Return (X, Y) of the center of cell containing provided text 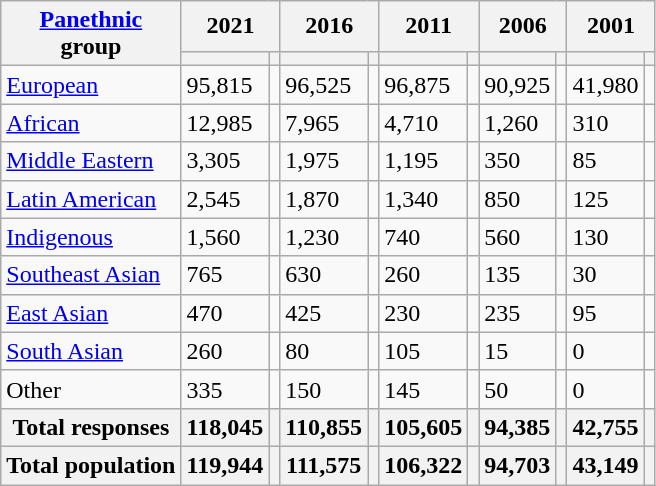
African (91, 123)
94,703 (518, 465)
43,149 (606, 465)
850 (518, 199)
560 (518, 237)
105,605 (424, 427)
118,045 (225, 427)
41,980 (606, 85)
Middle Eastern (91, 161)
South Asian (91, 351)
630 (324, 275)
470 (225, 313)
135 (518, 275)
119,944 (225, 465)
310 (606, 123)
1,230 (324, 237)
Latin American (91, 199)
125 (606, 199)
350 (518, 161)
1,195 (424, 161)
3,305 (225, 161)
2011 (429, 26)
130 (606, 237)
Total population (91, 465)
Total responses (91, 427)
1,975 (324, 161)
1,260 (518, 123)
765 (225, 275)
85 (606, 161)
42,755 (606, 427)
95 (606, 313)
740 (424, 237)
50 (518, 389)
96,525 (324, 85)
80 (324, 351)
Indigenous (91, 237)
European (91, 85)
7,965 (324, 123)
110,855 (324, 427)
2001 (611, 26)
Panethnicgroup (91, 34)
111,575 (324, 465)
235 (518, 313)
4,710 (424, 123)
East Asian (91, 313)
335 (225, 389)
2,545 (225, 199)
105 (424, 351)
1,560 (225, 237)
2021 (230, 26)
12,985 (225, 123)
2006 (523, 26)
95,815 (225, 85)
106,322 (424, 465)
2016 (330, 26)
1,870 (324, 199)
90,925 (518, 85)
Other (91, 389)
150 (324, 389)
425 (324, 313)
Southeast Asian (91, 275)
145 (424, 389)
94,385 (518, 427)
30 (606, 275)
1,340 (424, 199)
15 (518, 351)
230 (424, 313)
96,875 (424, 85)
